Capture the cell that displays the provided text and extract its (X, Y) central coordinate. 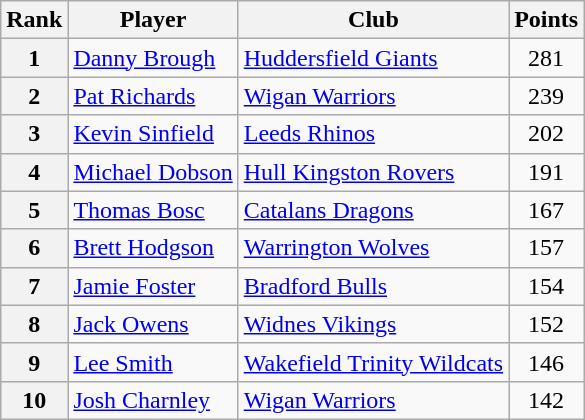
Player (153, 20)
Thomas Bosc (153, 210)
6 (34, 248)
Rank (34, 20)
Leeds Rhinos (373, 134)
Michael Dobson (153, 172)
Jack Owens (153, 324)
Warrington Wolves (373, 248)
239 (546, 96)
Jamie Foster (153, 286)
202 (546, 134)
Huddersfield Giants (373, 58)
Brett Hodgson (153, 248)
Pat Richards (153, 96)
Danny Brough (153, 58)
Lee Smith (153, 362)
Bradford Bulls (373, 286)
9 (34, 362)
142 (546, 400)
167 (546, 210)
Wakefield Trinity Wildcats (373, 362)
1 (34, 58)
281 (546, 58)
Hull Kingston Rovers (373, 172)
4 (34, 172)
152 (546, 324)
191 (546, 172)
Catalans Dragons (373, 210)
2 (34, 96)
3 (34, 134)
146 (546, 362)
154 (546, 286)
10 (34, 400)
Club (373, 20)
Kevin Sinfield (153, 134)
5 (34, 210)
Points (546, 20)
Josh Charnley (153, 400)
157 (546, 248)
Widnes Vikings (373, 324)
7 (34, 286)
8 (34, 324)
